Identify which cell holds the provided text, then report its [x, y] central coordinate. 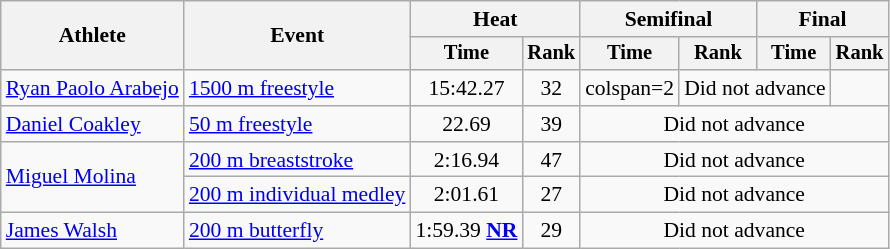
2:16.94 [466, 160]
39 [552, 124]
2:01.61 [466, 195]
200 m breaststroke [298, 160]
Ryan Paolo Arabejo [92, 88]
22.69 [466, 124]
Miguel Molina [92, 178]
Daniel Coakley [92, 124]
James Walsh [92, 231]
32 [552, 88]
colspan=2 [630, 88]
29 [552, 231]
Heat [495, 19]
1:59.39 NR [466, 231]
200 m individual medley [298, 195]
Semifinal [668, 19]
47 [552, 160]
200 m butterfly [298, 231]
27 [552, 195]
50 m freestyle [298, 124]
15:42.27 [466, 88]
Final [823, 19]
1500 m freestyle [298, 88]
Event [298, 36]
Athlete [92, 36]
